From the cell containing the given text, extract its center point as [X, Y] coordinate. 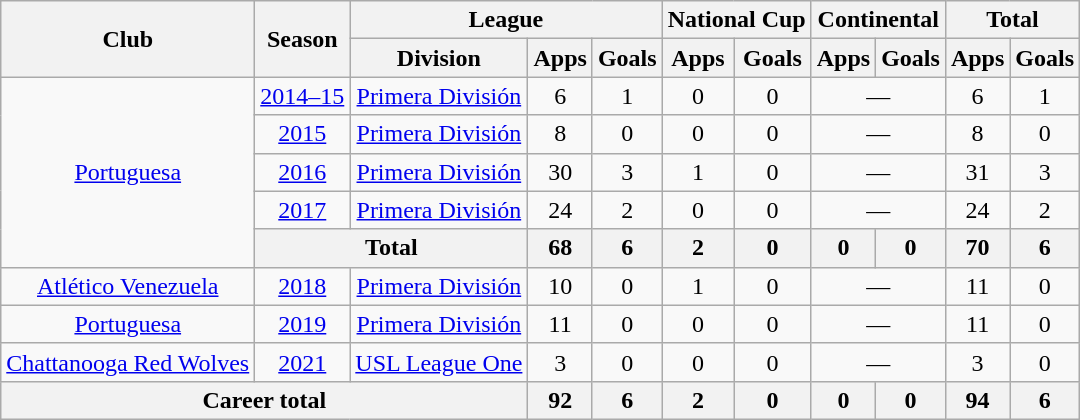
Division [439, 58]
31 [977, 172]
Season [302, 39]
Atlético Venezuela [128, 286]
Chattanooga Red Wolves [128, 362]
2017 [302, 210]
10 [560, 286]
94 [977, 400]
League [506, 20]
National Cup [736, 20]
2018 [302, 286]
2015 [302, 134]
2016 [302, 172]
2014–15 [302, 96]
70 [977, 248]
2019 [302, 324]
Club [128, 39]
Career total [264, 400]
30 [560, 172]
USL League One [439, 362]
92 [560, 400]
68 [560, 248]
Continental [878, 20]
2021 [302, 362]
